For the text-containing cell, return its midpoint in [x, y] coordinate format. 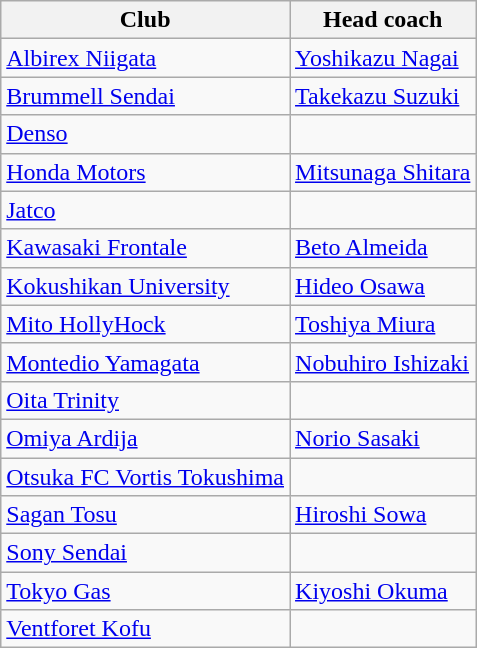
Ventforet Kofu [146, 629]
Hiroshi Sowa [383, 515]
Brummell Sendai [146, 96]
Hideo Osawa [383, 286]
Honda Motors [146, 172]
Head coach [383, 20]
Nobuhiro Ishizaki [383, 362]
Takekazu Suzuki [383, 96]
Kiyoshi Okuma [383, 591]
Sagan Tosu [146, 515]
Toshiya Miura [383, 324]
Kokushikan University [146, 286]
Mitsunaga Shitara [383, 172]
Otsuka FC Vortis Tokushima [146, 477]
Montedio Yamagata [146, 362]
Yoshikazu Nagai [383, 58]
Mito HollyHock [146, 324]
Club [146, 20]
Denso [146, 134]
Sony Sendai [146, 553]
Omiya Ardija [146, 438]
Norio Sasaki [383, 438]
Jatco [146, 210]
Albirex Niigata [146, 58]
Beto Almeida [383, 248]
Oita Trinity [146, 400]
Tokyo Gas [146, 591]
Kawasaki Frontale [146, 248]
